Detect which cell encompasses the target text, then output its [x, y] center coordinate. 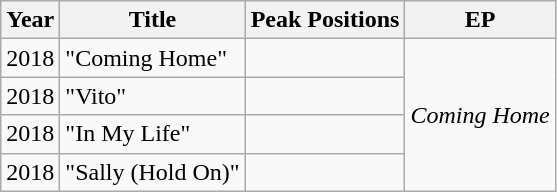
"Sally (Hold On)" [152, 172]
EP [480, 20]
Title [152, 20]
Peak Positions [325, 20]
Coming Home [480, 115]
"Vito" [152, 96]
Year [30, 20]
"In My Life" [152, 134]
"Coming Home" [152, 58]
